Output the (X, Y) coordinate of the center of the cell containing the given text.  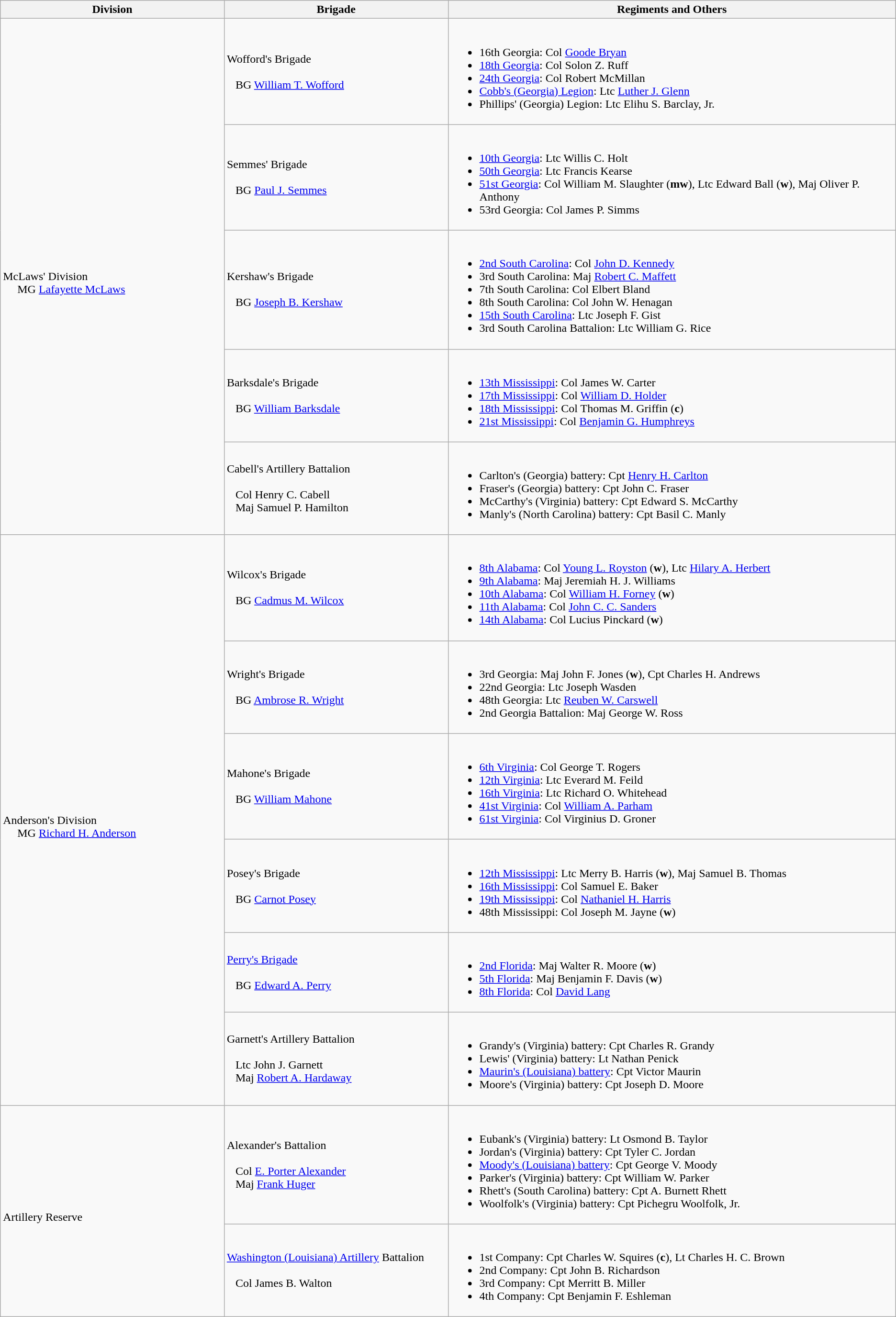
Wilcox's Brigade BG Cadmus M. Wilcox (336, 588)
Washington (Louisiana) Artillery Battalion Col James B. Walton (336, 1271)
2nd Florida: Maj Walter R. Moore (w)5th Florida: Maj Benjamin F. Davis (w)8th Florida: Col David Lang (672, 972)
Perry's Brigade BG Edward A. Perry (336, 972)
Semmes' Brigade BG Paul J. Semmes (336, 177)
Division (112, 10)
Wofford's Brigade BG William T. Wofford (336, 72)
Cabell's Artillery Battalion Col Henry C. Cabell Maj Samuel P. Hamilton (336, 488)
McLaws' Division MG Lafayette McLaws (112, 277)
Brigade (336, 10)
Alexander's Battalion Col E. Porter Alexander Maj Frank Huger (336, 1164)
Mahone's Brigade BG William Mahone (336, 786)
Garnett's Artillery Battalion Ltc John J. Garnett Maj Robert A. Hardaway (336, 1058)
Artillery Reserve (112, 1211)
Barksdale's Brigade BG William Barksdale (336, 395)
Kershaw's Brigade BG Joseph B. Kershaw (336, 290)
Anderson's Division MG Richard H. Anderson (112, 820)
Regiments and Others (672, 10)
Posey's Brigade BG Carnot Posey (336, 886)
Wright's Brigade BG Ambrose R. Wright (336, 687)
